For the text-containing cell, return its midpoint in (x, y) coordinate format. 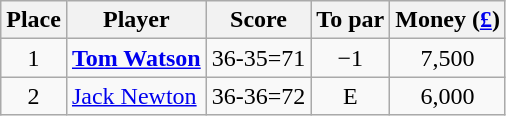
Money (£) (448, 20)
36-35=71 (258, 58)
2 (34, 96)
36-36=72 (258, 96)
Tom Watson (136, 58)
E (350, 96)
1 (34, 58)
−1 (350, 58)
7,500 (448, 58)
Score (258, 20)
Jack Newton (136, 96)
6,000 (448, 96)
Player (136, 20)
Place (34, 20)
To par (350, 20)
